Search for the cell housing the specified text and yield its (X, Y) center coordinate. 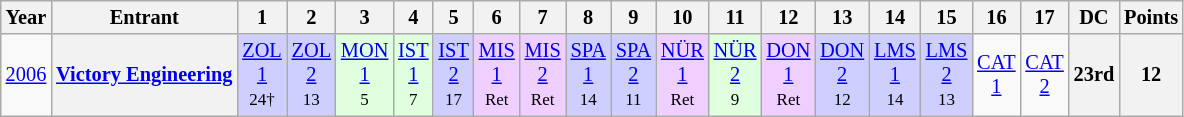
ZOL213 (312, 75)
11 (736, 17)
6 (497, 17)
10 (682, 17)
7 (543, 17)
IST217 (453, 75)
3 (364, 17)
Year (26, 17)
Points (1151, 17)
Victory Engineering (144, 75)
CAT2 (1044, 75)
ZOL124† (262, 75)
16 (996, 17)
NÜR1Ret (682, 75)
15 (947, 17)
23rd (1094, 75)
CAT1 (996, 75)
17 (1044, 17)
Entrant (144, 17)
LMS114 (895, 75)
SPA211 (634, 75)
8 (588, 17)
IST17 (413, 75)
5 (453, 17)
SPA114 (588, 75)
2 (312, 17)
2006 (26, 75)
MON15 (364, 75)
MIS2Ret (543, 75)
NÜR29 (736, 75)
MIS1Ret (497, 75)
LMS213 (947, 75)
DON1Ret (788, 75)
9 (634, 17)
4 (413, 17)
13 (842, 17)
DC (1094, 17)
1 (262, 17)
DON212 (842, 75)
14 (895, 17)
